Extract the (x, y) coordinate from the center of the cell holding the provided text.  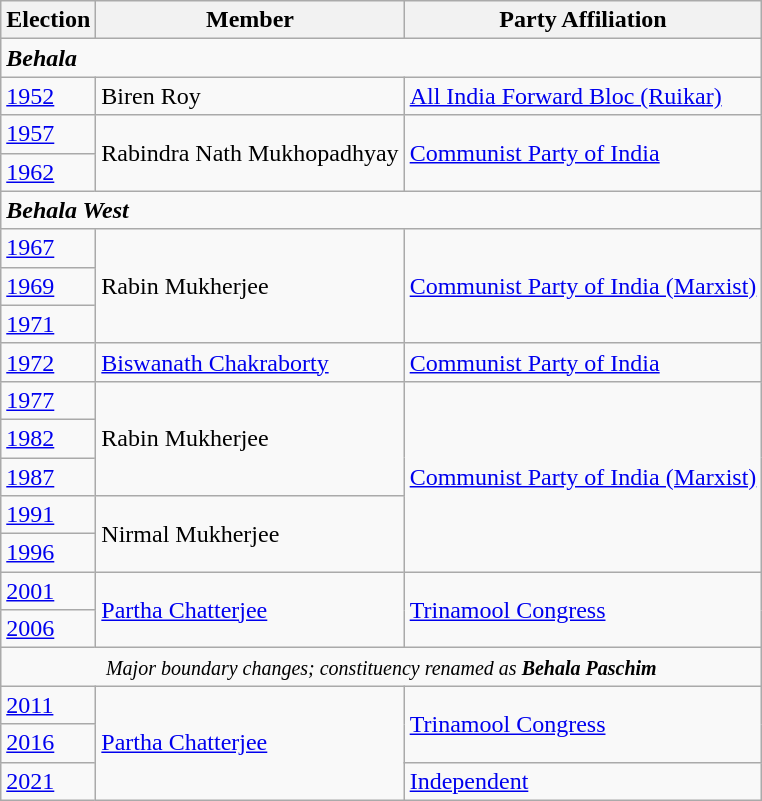
Biren Roy (250, 96)
1969 (48, 286)
1996 (48, 553)
1991 (48, 515)
Member (250, 20)
Biswanath Chakraborty (250, 362)
1952 (48, 96)
1971 (48, 324)
Behala West (382, 210)
1957 (48, 134)
1977 (48, 400)
1962 (48, 172)
2006 (48, 629)
1967 (48, 248)
Independent (583, 781)
1972 (48, 362)
Major boundary changes; constituency renamed as Behala Paschim (382, 667)
2011 (48, 705)
2016 (48, 743)
Rabindra Nath Mukhopadhyay (250, 153)
1987 (48, 477)
2001 (48, 591)
Election (48, 20)
Party Affiliation (583, 20)
Nirmal Mukherjee (250, 534)
Behala (382, 58)
2021 (48, 781)
All India Forward Bloc (Ruikar) (583, 96)
1982 (48, 438)
